Determine the [X, Y] coordinate at the center of the cell enclosing the given text.  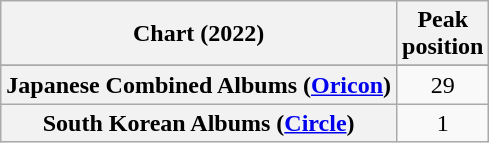
Peakposition [443, 34]
29 [443, 85]
Chart (2022) [199, 34]
1 [443, 123]
Japanese Combined Albums (Oricon) [199, 85]
South Korean Albums (Circle) [199, 123]
